Extract the (x, y) coordinate from the center of the cell holding the provided text.  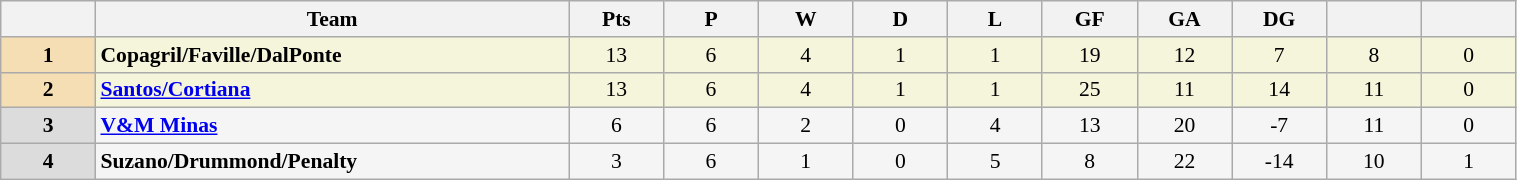
Pts (616, 19)
5 (996, 162)
P (712, 19)
Santos/Cortiana (332, 90)
12 (1184, 55)
25 (1090, 90)
Suzano/Drummond/Penalty (332, 162)
10 (1374, 162)
DG (1280, 19)
7 (1280, 55)
GA (1184, 19)
-14 (1280, 162)
W (806, 19)
19 (1090, 55)
-7 (1280, 126)
V&M Minas (332, 126)
14 (1280, 90)
22 (1184, 162)
Team (332, 19)
D (900, 19)
L (996, 19)
Copagril/Faville/DalPonte (332, 55)
GF (1090, 19)
20 (1184, 126)
